From the cell containing the given text, extract its center point as (x, y) coordinate. 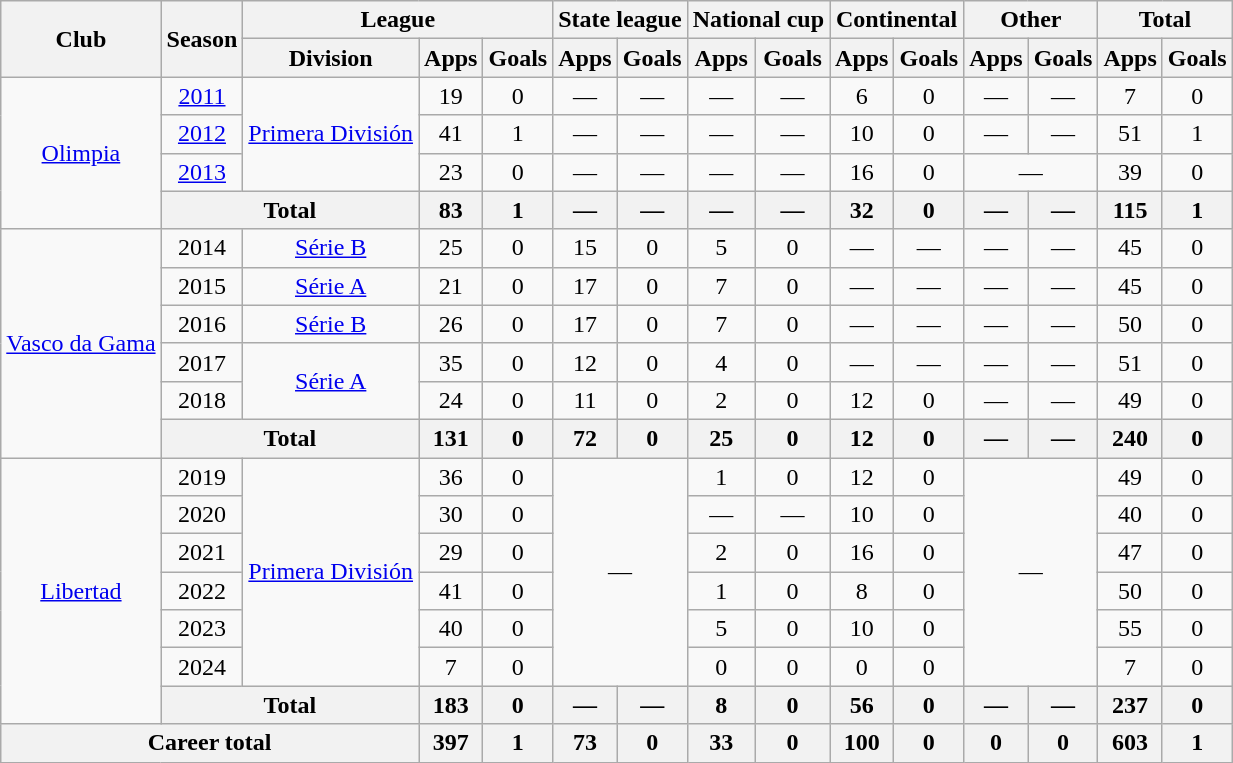
73 (585, 743)
72 (585, 438)
4 (721, 362)
23 (451, 172)
Libertad (81, 591)
19 (451, 96)
56 (862, 705)
183 (451, 705)
26 (451, 324)
603 (1130, 743)
State league (620, 20)
2023 (202, 629)
Club (81, 39)
2017 (202, 362)
30 (451, 515)
2016 (202, 324)
15 (585, 248)
2018 (202, 400)
Continental (897, 20)
2020 (202, 515)
Season (202, 39)
2019 (202, 477)
100 (862, 743)
83 (451, 210)
2012 (202, 134)
2022 (202, 591)
2011 (202, 96)
55 (1130, 629)
39 (1130, 172)
115 (1130, 210)
33 (721, 743)
32 (862, 210)
2021 (202, 553)
2013 (202, 172)
397 (451, 743)
League (398, 20)
National cup (758, 20)
Division (331, 58)
21 (451, 286)
36 (451, 477)
Vasco da Gama (81, 343)
2024 (202, 667)
237 (1130, 705)
47 (1130, 553)
24 (451, 400)
35 (451, 362)
2014 (202, 248)
2015 (202, 286)
6 (862, 96)
Olimpia (81, 153)
Career total (210, 743)
Other (1031, 20)
29 (451, 553)
131 (451, 438)
11 (585, 400)
240 (1130, 438)
